Provide the [x, y] coordinate of the cell's center where the given text is located.  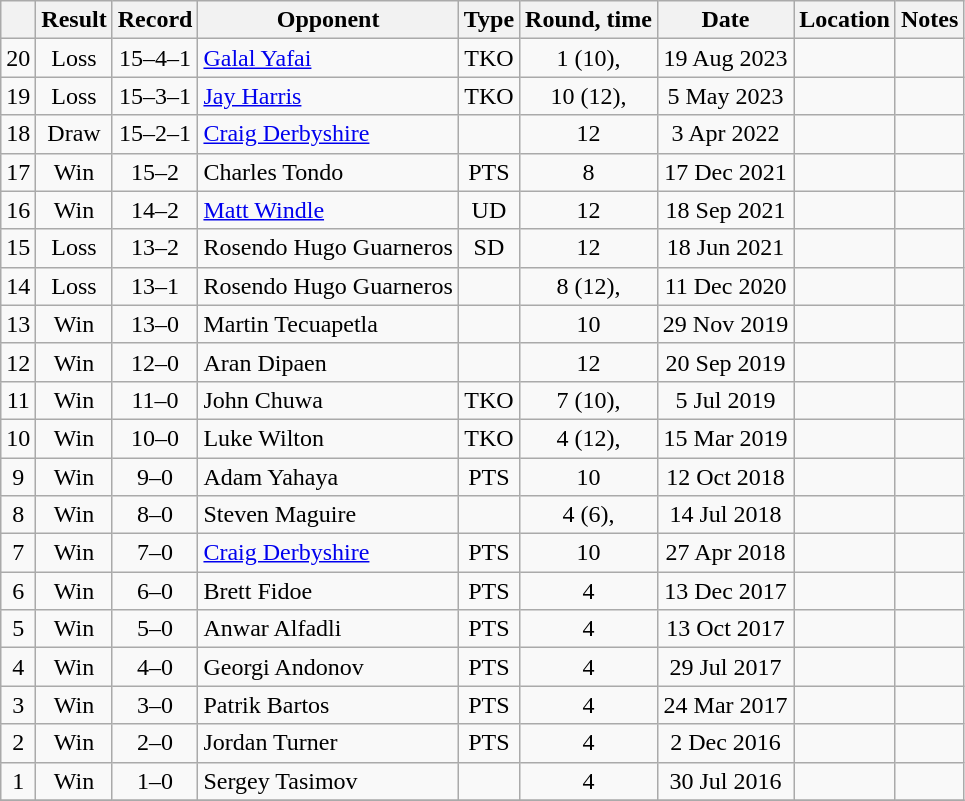
29 Jul 2017 [725, 667]
12–0 [155, 362]
Georgi Andonov [328, 667]
18 [18, 134]
Adam Yahaya [328, 477]
18 Sep 2021 [725, 210]
2 [18, 743]
18 Jun 2021 [725, 248]
7–0 [155, 553]
14–2 [155, 210]
17 [18, 172]
12 Oct 2018 [725, 477]
1 (10), [589, 58]
20 [18, 58]
Opponent [328, 20]
Notes [929, 20]
1 [18, 781]
7 [18, 553]
6–0 [155, 591]
7 (10), [589, 400]
UD [488, 210]
11–0 [155, 400]
Jay Harris [328, 96]
3–0 [155, 705]
4 (6), [589, 515]
10–0 [155, 438]
4–0 [155, 667]
2–0 [155, 743]
Patrik Bartos [328, 705]
13–1 [155, 286]
16 [18, 210]
5 Jul 2019 [725, 400]
5 May 2023 [725, 96]
Martin Tecuapetla [328, 324]
Charles Tondo [328, 172]
15 [18, 248]
20 Sep 2019 [725, 362]
13 Oct 2017 [725, 629]
Record [155, 20]
Result [74, 20]
Round, time [589, 20]
Anwar Alfadli [328, 629]
17 Dec 2021 [725, 172]
8–0 [155, 515]
8 (12), [589, 286]
15–3–1 [155, 96]
2 Dec 2016 [725, 743]
Sergey Tasimov [328, 781]
19 [18, 96]
14 [18, 286]
3 Apr 2022 [725, 134]
11 [18, 400]
27 Apr 2018 [725, 553]
15–2 [155, 172]
24 Mar 2017 [725, 705]
Matt Windle [328, 210]
11 Dec 2020 [725, 286]
19 Aug 2023 [725, 58]
9 [18, 477]
Jordan Turner [328, 743]
3 [18, 705]
Aran Dipaen [328, 362]
Galal Yafai [328, 58]
Type [488, 20]
Date [725, 20]
SD [488, 248]
Steven Maguire [328, 515]
9–0 [155, 477]
30 Jul 2016 [725, 781]
Location [845, 20]
13–0 [155, 324]
15–4–1 [155, 58]
15 Mar 2019 [725, 438]
13 [18, 324]
John Chuwa [328, 400]
5–0 [155, 629]
13 Dec 2017 [725, 591]
14 Jul 2018 [725, 515]
29 Nov 2019 [725, 324]
6 [18, 591]
10 (12), [589, 96]
Draw [74, 134]
15–2–1 [155, 134]
Brett Fidoe [328, 591]
13–2 [155, 248]
1–0 [155, 781]
5 [18, 629]
Luke Wilton [328, 438]
4 (12), [589, 438]
